Find where the given text appears and provide that cell's center as [x, y] coordinate. 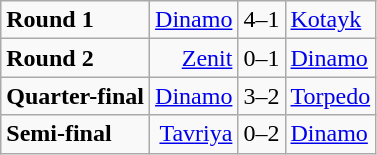
Quarter-final [76, 96]
Semi-final [76, 134]
Round 1 [76, 20]
Kotayk [330, 20]
0–2 [262, 134]
3–2 [262, 96]
0–1 [262, 58]
Zenit [194, 58]
Torpedo [330, 96]
Round 2 [76, 58]
Tavriya [194, 134]
4–1 [262, 20]
